Provide the (X, Y) coordinate of the cell's center where the given text is located.  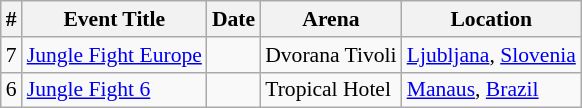
Ljubljana, Slovenia (492, 55)
Manaus, Brazil (492, 90)
Jungle Fight Europe (114, 55)
Dvorana Tivoli (330, 55)
Jungle Fight 6 (114, 90)
Arena (330, 19)
6 (12, 90)
Date (234, 19)
# (12, 19)
Location (492, 19)
Event Title (114, 19)
7 (12, 55)
Tropical Hotel (330, 90)
